Detect which cell encompasses the target text, then output its (x, y) center coordinate. 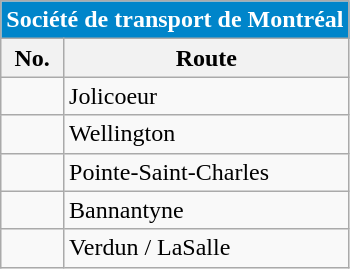
No. (32, 58)
Société de transport de Montréal (175, 20)
Bannantyne (207, 210)
Pointe-Saint-Charles (207, 172)
Wellington (207, 134)
Route (207, 58)
Jolicoeur (207, 96)
Verdun / LaSalle (207, 248)
